Pinpoint the cell where the given text exists, returning its (X, Y) midpoint coordinate. 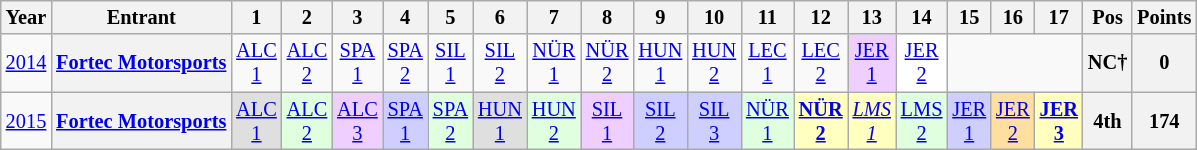
11 (768, 17)
10 (714, 17)
2 (307, 17)
3 (357, 17)
ALC3 (357, 121)
8 (608, 17)
Points (1164, 17)
LMS2 (922, 121)
2014 (26, 63)
LMS1 (872, 121)
JER3 (1059, 121)
4th (1108, 121)
Pos (1108, 17)
6 (500, 17)
174 (1164, 121)
13 (872, 17)
NC† (1108, 63)
4 (406, 17)
16 (1013, 17)
12 (821, 17)
7 (554, 17)
Year (26, 17)
Entrant (141, 17)
1 (256, 17)
0 (1164, 63)
15 (969, 17)
LEC2 (821, 63)
SIL3 (714, 121)
5 (450, 17)
14 (922, 17)
17 (1059, 17)
9 (660, 17)
LEC1 (768, 63)
2015 (26, 121)
